Provide the [x, y] coordinate of the cell's center where the given text is located.  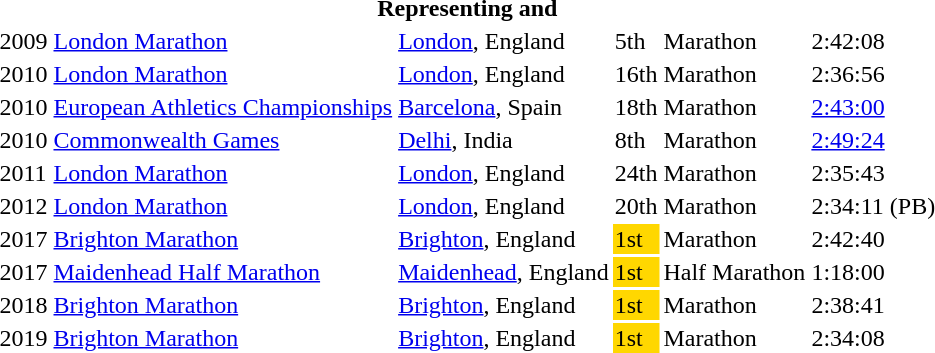
8th [636, 140]
Half Marathon [734, 272]
Maidenhead Half Marathon [223, 272]
European Athletics Championships [223, 107]
20th [636, 206]
Commonwealth Games [223, 140]
24th [636, 173]
Maidenhead, England [504, 272]
Delhi, India [504, 140]
16th [636, 74]
Barcelona, Spain [504, 107]
18th [636, 107]
5th [636, 41]
